Extract the [x, y] coordinate from the center of the cell holding the provided text.  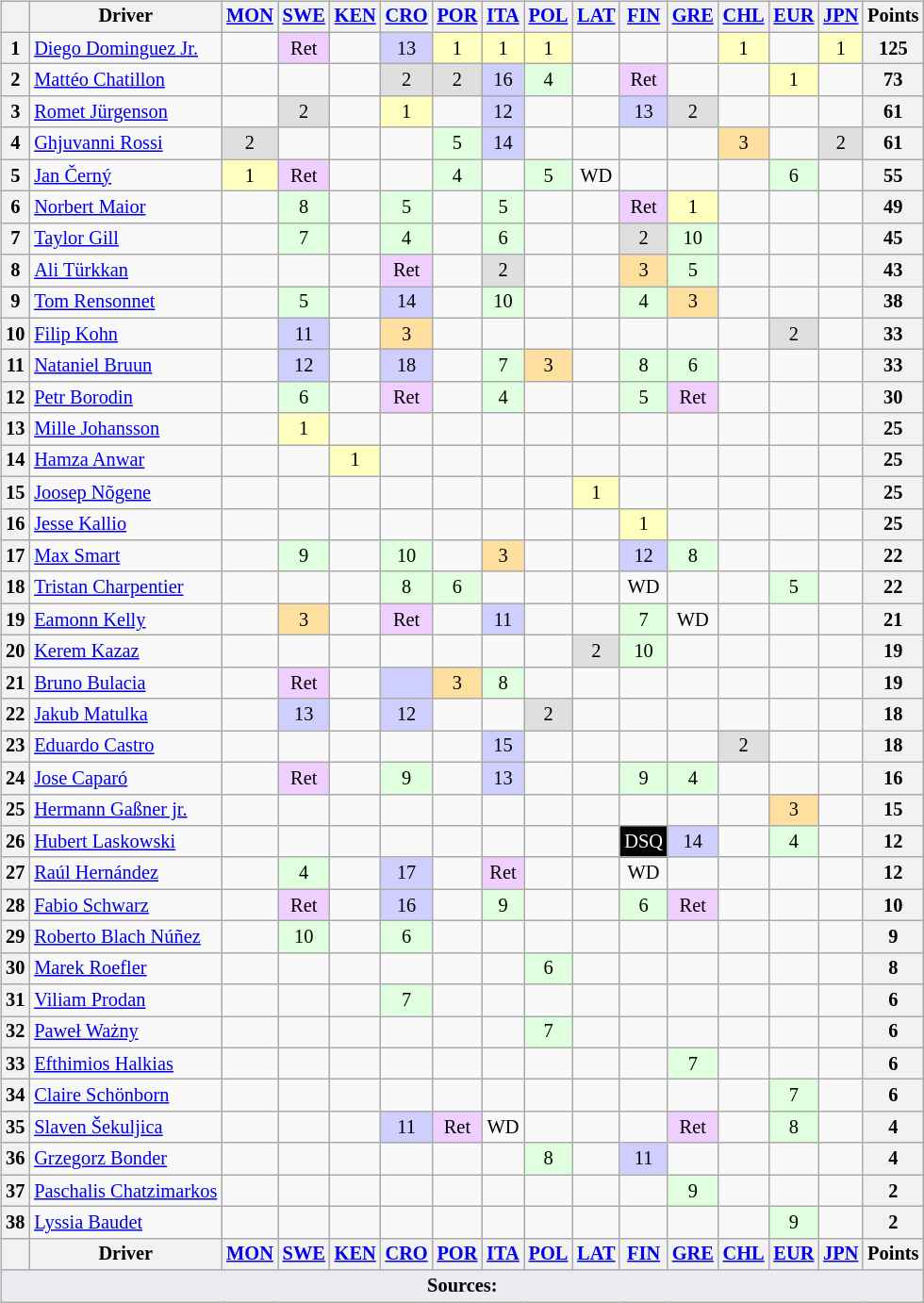
Sources: [462, 1286]
32 [15, 1032]
Romet Jürgenson [125, 112]
Tom Rensonnet [125, 303]
Viliam Prodan [125, 1000]
26 [15, 842]
35 [15, 1128]
49 [893, 207]
37 [15, 1191]
Paschalis Chatzimarkos [125, 1191]
34 [15, 1096]
Hamza Anwar [125, 461]
23 [15, 747]
Bruno Bulacia [125, 683]
55 [893, 175]
Mattéo Chatillon [125, 80]
24 [15, 778]
Eamonn Kelly [125, 619]
Ali Türkkan [125, 271]
Max Smart [125, 556]
Jose Caparó [125, 778]
Raúl Hernández [125, 873]
125 [893, 48]
Jan Černý [125, 175]
27 [15, 873]
Joosep Nõgene [125, 492]
Paweł Ważny [125, 1032]
Jakub Matulka [125, 715]
Norbert Maior [125, 207]
Petr Borodin [125, 398]
Hermann Gaßner jr. [125, 810]
Taylor Gill [125, 239]
Ghjuvanni Rossi [125, 143]
Claire Schönborn [125, 1096]
28 [15, 905]
Fabio Schwarz [125, 905]
43 [893, 271]
Marek Roefler [125, 968]
Filip Kohn [125, 334]
36 [15, 1159]
Jesse Kallio [125, 524]
Kerem Kazaz [125, 651]
Eduardo Castro [125, 747]
45 [893, 239]
Mille Johansson [125, 429]
29 [15, 937]
Lyssia Baudet [125, 1223]
73 [893, 80]
DSQ [643, 842]
Nataniel Bruun [125, 366]
Hubert Laskowski [125, 842]
Roberto Blach Núñez [125, 937]
31 [15, 1000]
Grzegorz Bonder [125, 1159]
Diego Dominguez Jr. [125, 48]
20 [15, 651]
Slaven Šekuljica [125, 1128]
Tristan Charpentier [125, 587]
Efthimios Halkias [125, 1064]
